Provide the [X, Y] coordinate of the cell's center where the given text is located.  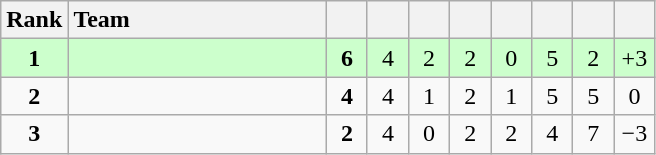
6 [346, 58]
−3 [634, 134]
+3 [634, 58]
3 [34, 134]
7 [594, 134]
Team [198, 20]
Rank [34, 20]
